Return (X, Y) of the center of cell containing provided text 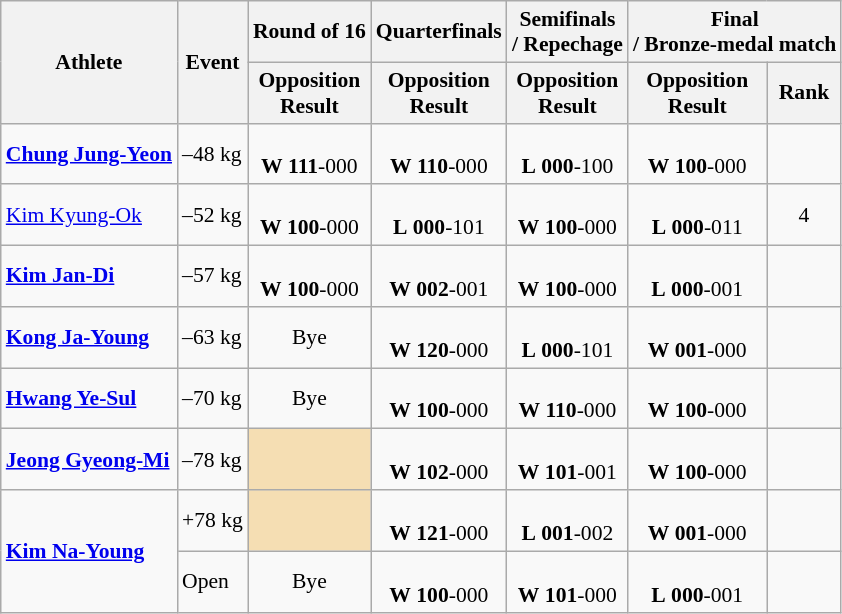
–57 kg (212, 276)
Kim Jan-Di (89, 276)
–63 kg (212, 338)
Hwang Ye-Sul (89, 398)
Open (212, 582)
Chung Jung-Yeon (89, 154)
–78 kg (212, 460)
W 102-000 (439, 460)
Kong Ja-Young (89, 338)
Kim Kyung-Ok (89, 216)
Rank (804, 92)
Final/ Bronze-medal match (735, 32)
W 101-001 (568, 460)
L 000-100 (568, 154)
W 120-000 (439, 338)
Quarterfinals (439, 32)
Kim Na-Young (89, 551)
Jeong Gyeong-Mi (89, 460)
Event (212, 62)
4 (804, 216)
L 001-002 (568, 520)
Semifinals/ Repechage (568, 32)
–70 kg (212, 398)
–48 kg (212, 154)
+78 kg (212, 520)
–52 kg (212, 216)
W 002-001 (439, 276)
Round of 16 (310, 32)
Athlete (89, 62)
W 111-000 (310, 154)
W 121-000 (439, 520)
L 000-011 (698, 216)
W 101-000 (568, 582)
